Detect which cell encompasses the target text, then output its [X, Y] center coordinate. 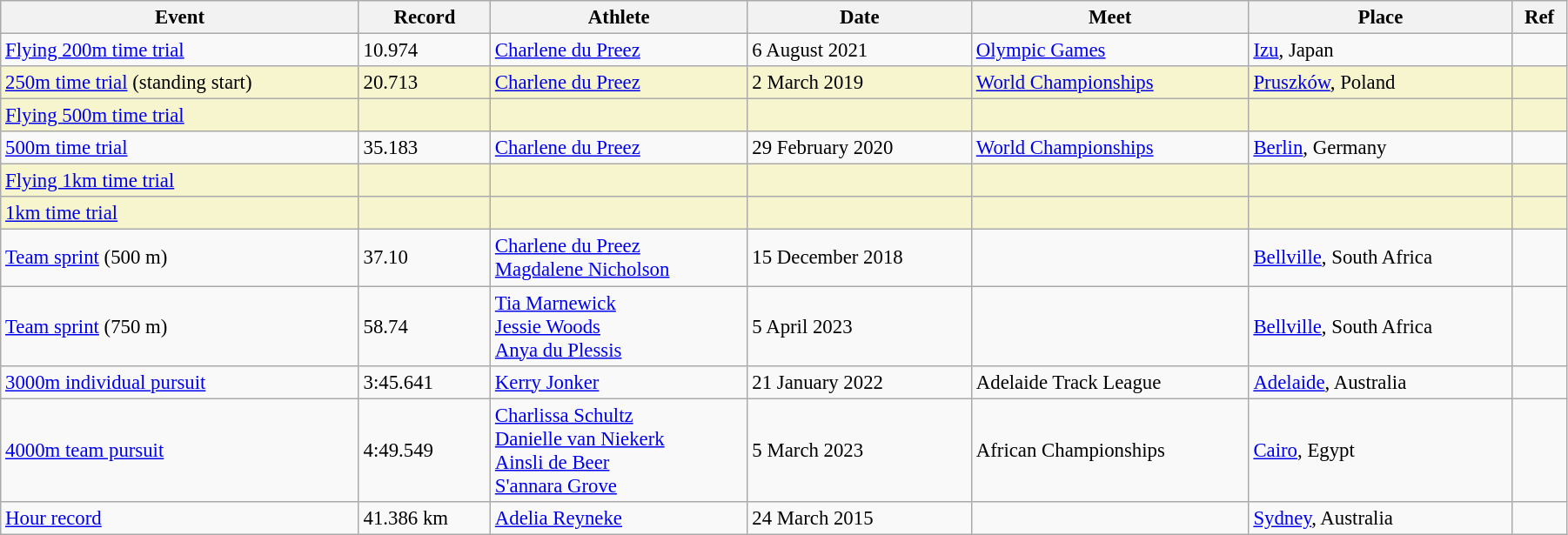
2 March 2019 [860, 83]
10.974 [425, 50]
20.713 [425, 83]
Pruszków, Poland [1380, 83]
Berlin, Germany [1380, 148]
5 March 2023 [860, 451]
African Championships [1110, 451]
Flying 500m time trial [180, 116]
Record [425, 17]
Charlene du PreezMagdalene Nicholson [620, 257]
Event [180, 17]
3:45.641 [425, 382]
Kerry Jonker [620, 382]
1km time trial [180, 213]
Flying 200m time trial [180, 50]
21 January 2022 [860, 382]
Ref [1540, 17]
Athlete [620, 17]
Team sprint (500 m) [180, 257]
Charlissa SchultzDanielle van NiekerkAinsli de BeerS'annara Grove [620, 451]
6 August 2021 [860, 50]
Adelia Reyneke [620, 518]
Cairo, Egypt [1380, 451]
Date [860, 17]
Olympic Games [1110, 50]
58.74 [425, 326]
Adelaide Track League [1110, 382]
Hour record [180, 518]
Sydney, Australia [1380, 518]
4000m team pursuit [180, 451]
4:49.549 [425, 451]
5 April 2023 [860, 326]
Team sprint (750 m) [180, 326]
Izu, Japan [1380, 50]
24 March 2015 [860, 518]
Flying 1km time trial [180, 181]
37.10 [425, 257]
15 December 2018 [860, 257]
41.386 km [425, 518]
35.183 [425, 148]
3000m individual pursuit [180, 382]
Tia MarnewickJessie WoodsAnya du Plessis [620, 326]
Adelaide, Australia [1380, 382]
500m time trial [180, 148]
Meet [1110, 17]
29 February 2020 [860, 148]
250m time trial (standing start) [180, 83]
Place [1380, 17]
